Locate the cell with the specified text and output its [x, y] center coordinate. 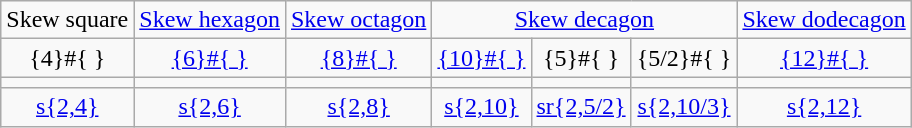
s{2,10} [482, 107]
s{2,8} [358, 107]
{12}#{ } [824, 58]
{6}#{ } [210, 58]
Skew decagon [584, 20]
{8}#{ } [358, 58]
{5}#{ } [581, 58]
{10}#{ } [482, 58]
{5/2}#{ } [684, 58]
Skew dodecagon [824, 20]
{4}#{ } [68, 58]
Skew square [68, 20]
s{2,10/3} [684, 107]
s{2,12} [824, 107]
sr{2,5/2} [581, 107]
Skew hexagon [210, 20]
s{2,6} [210, 107]
Skew octagon [358, 20]
s{2,4} [68, 107]
